Detect which cell encompasses the target text, then output its [X, Y] center coordinate. 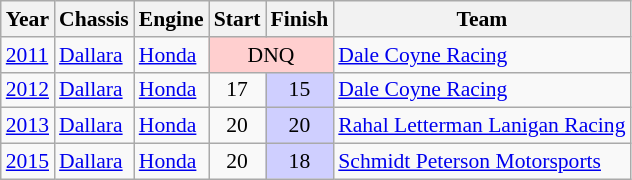
Year [28, 19]
17 [238, 90]
DNQ [272, 55]
Finish [300, 19]
Start [238, 19]
18 [300, 162]
Engine [172, 19]
2011 [28, 55]
2013 [28, 126]
2012 [28, 90]
Team [482, 19]
15 [300, 90]
Rahal Letterman Lanigan Racing [482, 126]
Schmidt Peterson Motorsports [482, 162]
2015 [28, 162]
Chassis [94, 19]
